Locate the cell with the specified text and output its [X, Y] center coordinate. 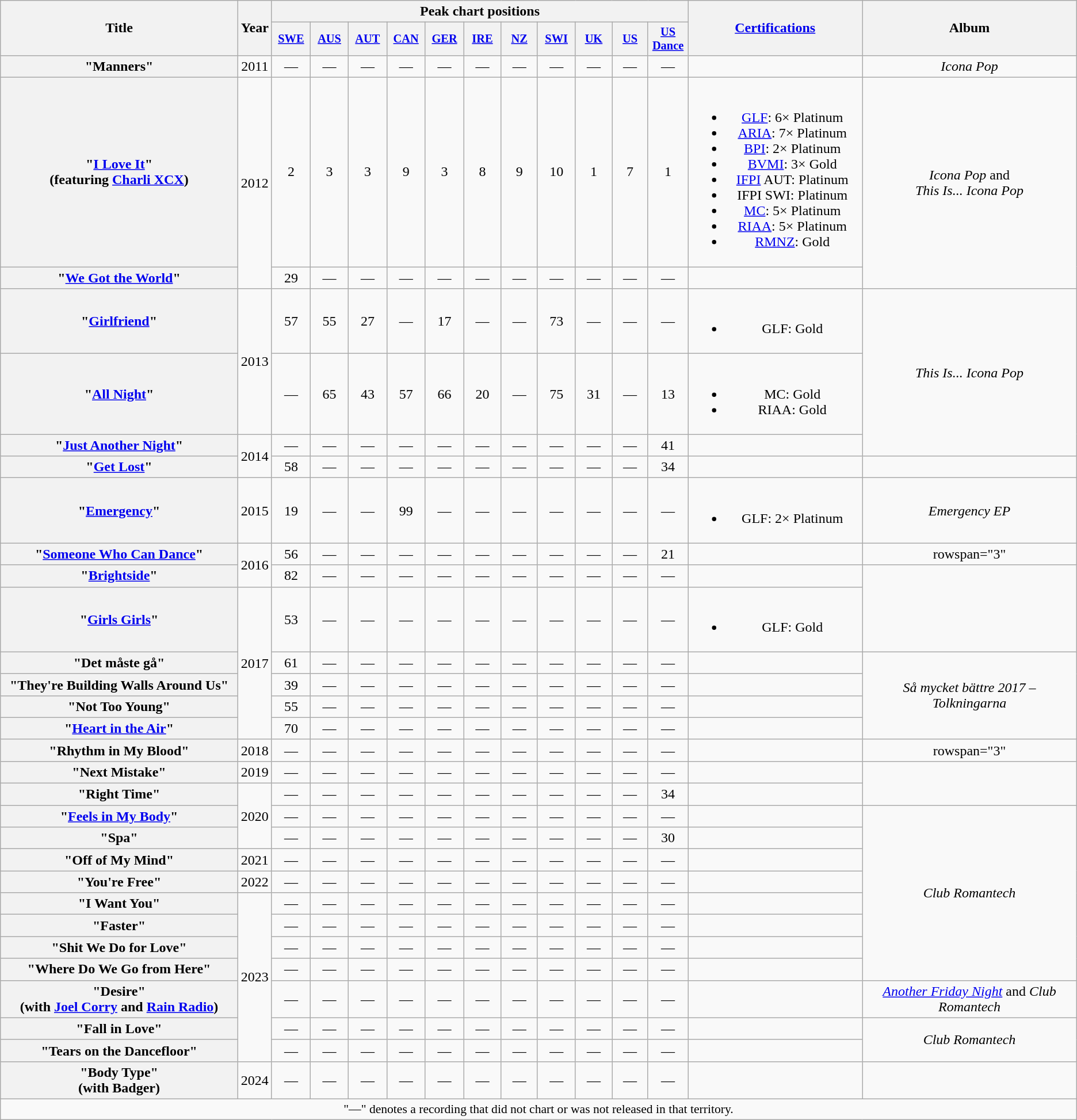
2016 [254, 565]
Emergency EP [970, 511]
"Faster" [120, 926]
Peak chart positions [480, 12]
99 [406, 511]
2024 [254, 1080]
AUS [330, 39]
GLF: 2× Platinum [776, 511]
"Body Type"(with Badger) [120, 1080]
Så mycket bättre 2017 – Tolkningarna [970, 695]
39 [291, 685]
2017 [254, 663]
SWI [556, 39]
"Someone Who Can Dance" [120, 554]
SWE [291, 39]
"Fall in Love" [120, 1029]
8 [482, 173]
Icona Pop [970, 66]
This Is... Icona Pop [970, 373]
82 [291, 576]
58 [291, 467]
2 [291, 173]
"I Want You" [120, 904]
"Get Lost" [120, 467]
NZ [519, 39]
13 [667, 394]
2020 [254, 816]
GLF: 6× PlatinumARIA: 7× PlatinumBPI: 2× PlatinumBVMI: 3× GoldIFPI AUT: PlatinumIFPI SWI: PlatinumMC: 5× PlatinumRIAA: 5× PlatinumRMNZ: Gold [776, 173]
AUT [368, 39]
30 [667, 838]
53 [291, 619]
"Desire"(with Joel Corry and Rain Radio) [120, 999]
"Shit We Do for Love" [120, 947]
17 [444, 321]
"Girlfriend" [120, 321]
US [631, 39]
21 [667, 554]
"Det måste gå" [120, 663]
"You're Free" [120, 882]
"I Love It"(featuring Charli XCX) [120, 173]
Title [120, 28]
41 [667, 445]
19 [291, 511]
"Manners" [120, 66]
"Girls Girls" [120, 619]
73 [556, 321]
27 [368, 321]
2014 [254, 456]
GER [444, 39]
66 [444, 394]
2013 [254, 361]
75 [556, 394]
43 [368, 394]
20 [482, 394]
56 [291, 554]
"They're Building Walls Around Us" [120, 685]
70 [291, 728]
"Right Time" [120, 794]
2018 [254, 750]
USDance [667, 39]
2021 [254, 860]
2022 [254, 882]
MC: GoldRIAA: Gold [776, 394]
2011 [254, 66]
"Where Do We Go from Here" [120, 969]
Certifications [776, 28]
"Rhythm in My Blood" [120, 750]
"Not Too Young" [120, 706]
"Spa" [120, 838]
2012 [254, 183]
"Next Mistake" [120, 772]
"Brightside" [120, 576]
"—" denotes a recording that did not chart or was not released in that territory. [538, 1109]
65 [330, 394]
Year [254, 28]
Album [970, 28]
29 [291, 278]
CAN [406, 39]
"All Night" [120, 394]
IRE [482, 39]
"Just Another Night" [120, 445]
31 [594, 394]
7 [631, 173]
Icona Pop andThis Is... Icona Pop [970, 183]
61 [291, 663]
10 [556, 173]
"We Got the World" [120, 278]
"Tears on the Dancefloor" [120, 1050]
"Off of My Mind" [120, 860]
UK [594, 39]
Another Friday Night and Club Romantech [970, 999]
"Feels in My Body" [120, 816]
2023 [254, 977]
2019 [254, 772]
"Heart in the Air" [120, 728]
"Emergency" [120, 511]
2015 [254, 511]
